Capture the cell that displays the provided text and extract its (x, y) central coordinate. 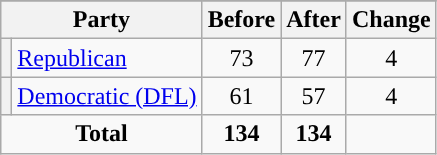
77 (314, 58)
Party (102, 20)
Before (242, 20)
Total (102, 134)
Democratic (DFL) (107, 96)
Change (391, 20)
57 (314, 96)
After (314, 20)
73 (242, 58)
Republican (107, 58)
61 (242, 96)
